Extract the [x, y] coordinate from the center of the cell holding the provided text.  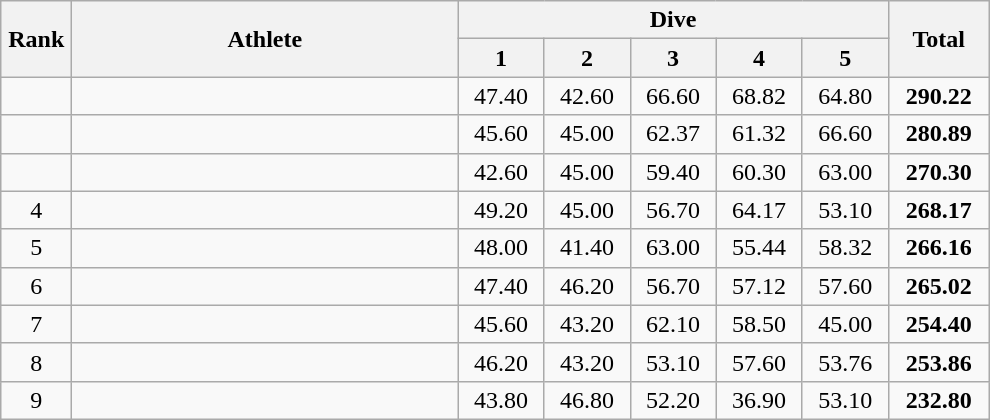
280.89 [938, 134]
2 [587, 58]
270.30 [938, 172]
48.00 [501, 248]
60.30 [759, 172]
58.50 [759, 324]
61.32 [759, 134]
Athlete [265, 39]
53.76 [845, 362]
Total [938, 39]
265.02 [938, 286]
58.32 [845, 248]
Dive [673, 20]
232.80 [938, 400]
62.37 [673, 134]
7 [36, 324]
52.20 [673, 400]
41.40 [587, 248]
6 [36, 286]
3 [673, 58]
8 [36, 362]
268.17 [938, 210]
59.40 [673, 172]
64.80 [845, 96]
253.86 [938, 362]
9 [36, 400]
36.90 [759, 400]
1 [501, 58]
49.20 [501, 210]
Rank [36, 39]
64.17 [759, 210]
43.80 [501, 400]
266.16 [938, 248]
254.40 [938, 324]
55.44 [759, 248]
290.22 [938, 96]
46.80 [587, 400]
57.12 [759, 286]
68.82 [759, 96]
62.10 [673, 324]
